Detect which cell encompasses the target text, then output its [x, y] center coordinate. 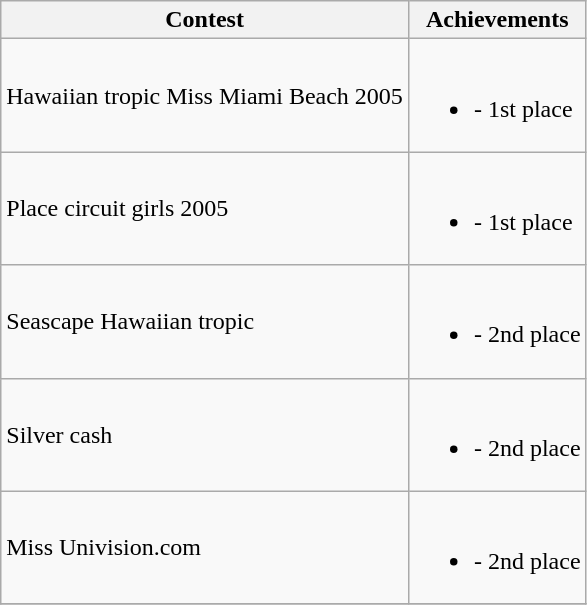
Miss Univision.com [205, 548]
Achievements [497, 20]
Contest [205, 20]
Seascape Hawaiian tropic [205, 322]
Silver cash [205, 434]
Place circuit girls 2005 [205, 208]
Hawaiian tropic Miss Miami Beach 2005 [205, 96]
